Provide the (X, Y) coordinate of the cell's center where the given text is located.  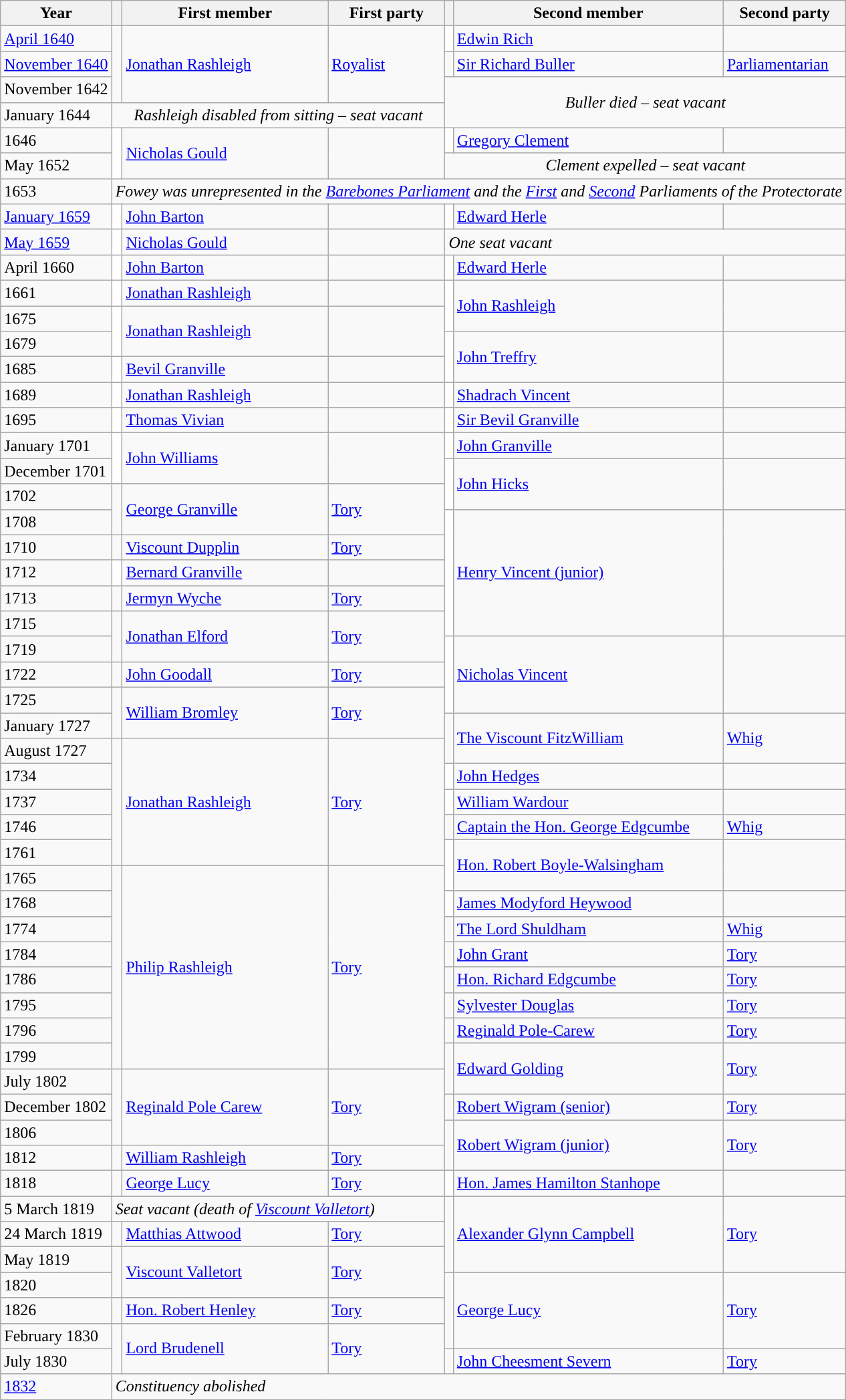
James Modyford Heywood (588, 903)
January 1701 (56, 446)
1685 (56, 370)
1826 (56, 1310)
John Hedges (588, 777)
Parliamentarian (785, 64)
1713 (56, 598)
May 1652 (56, 166)
1795 (56, 1005)
August 1727 (56, 751)
Nicholas Vincent (588, 674)
Thomas Vivian (225, 420)
John Hicks (588, 484)
John Goodall (225, 674)
1679 (56, 344)
The Viscount FitzWilliam (588, 738)
John Cheesment Severn (588, 1361)
First party (386, 13)
1812 (56, 1158)
1818 (56, 1183)
1737 (56, 802)
One seat vacant (646, 242)
Sir Bevil Granville (588, 420)
William Rashleigh (225, 1158)
1768 (56, 903)
Lord Brudenell (225, 1349)
Edwin Rich (588, 39)
Robert Wigram (junior) (588, 1145)
1832 (56, 1387)
1702 (56, 497)
1653 (56, 191)
1708 (56, 522)
1695 (56, 420)
November 1642 (56, 90)
December 1701 (56, 471)
Gregory Clement (588, 140)
Reginald Pole Carew (225, 1107)
Royalist (386, 64)
George Granville (225, 509)
First member (225, 13)
Fowey was unrepresented in the Barebones Parliament and the First and Second Parliaments of the Protectorate (478, 191)
Bevil Granville (225, 370)
Second member (588, 13)
Philip Rashleigh (225, 967)
April 1640 (56, 39)
Viscount Valletort (225, 1272)
Jermyn Wyche (225, 598)
January 1727 (56, 725)
Alexander Glynn Campbell (588, 1234)
May 1819 (56, 1260)
1734 (56, 777)
Henry Vincent (junior) (588, 573)
1806 (56, 1133)
Rashleigh disabled from sitting – seat vacant (278, 115)
1746 (56, 827)
Edward Golding (588, 1069)
Hon. James Hamilton Stanhope (588, 1183)
January 1644 (56, 115)
1765 (56, 878)
Reginald Pole-Carew (588, 1030)
1715 (56, 623)
1761 (56, 853)
Hon. Robert Boyle-Walsingham (588, 865)
February 1830 (56, 1336)
July 1830 (56, 1361)
January 1659 (56, 217)
1722 (56, 674)
John Granville (588, 446)
1774 (56, 929)
May 1659 (56, 242)
Jonathan Elford (225, 636)
Viscount Dupplin (225, 547)
Hon. Richard Edgcumbe (588, 980)
Seat vacant (death of Viscount Valletort) (278, 1209)
John Treffry (588, 357)
1786 (56, 980)
Matthias Attwood (225, 1234)
1725 (56, 700)
July 1802 (56, 1081)
1799 (56, 1056)
1710 (56, 547)
November 1640 (56, 64)
Shadrach Vincent (588, 395)
John Rashleigh (588, 305)
Bernard Granville (225, 573)
1675 (56, 319)
1646 (56, 140)
Robert Wigram (senior) (588, 1107)
24 March 1819 (56, 1234)
1796 (56, 1030)
Clement expelled – seat vacant (646, 166)
1719 (56, 649)
William Bromley (225, 712)
1820 (56, 1285)
Captain the Hon. George Edgcumbe (588, 827)
Sylvester Douglas (588, 1005)
Constituency abolished (478, 1387)
1661 (56, 293)
The Lord Shuldham (588, 929)
Year (56, 13)
John Williams (225, 458)
John Grant (588, 954)
Second party (785, 13)
5 March 1819 (56, 1209)
Sir Richard Buller (588, 64)
William Wardour (588, 802)
1784 (56, 954)
1712 (56, 573)
1689 (56, 395)
Hon. Robert Henley (225, 1310)
December 1802 (56, 1107)
Buller died – seat vacant (646, 102)
April 1660 (56, 267)
